Find where the given text appears and provide that cell's center as (X, Y) coordinate. 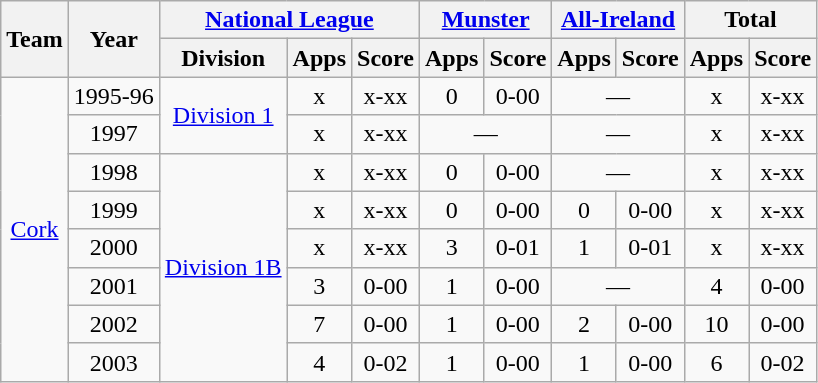
Division 1B (223, 267)
1999 (114, 210)
1997 (114, 134)
1995-96 (114, 96)
Division (223, 58)
2000 (114, 248)
6 (716, 362)
Cork (35, 229)
2002 (114, 324)
National League (289, 20)
Munster (485, 20)
2001 (114, 286)
10 (716, 324)
7 (319, 324)
2 (584, 324)
Year (114, 39)
Division 1 (223, 115)
2003 (114, 362)
1998 (114, 172)
Total (750, 20)
All-Ireland (618, 20)
Team (35, 39)
